Search for the cell housing the specified text and yield its [x, y] center coordinate. 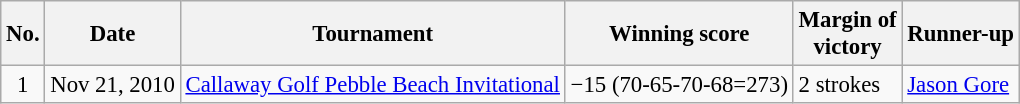
Winning score [679, 34]
Runner-up [960, 34]
Nov 21, 2010 [112, 85]
No. [23, 34]
1 [23, 85]
Date [112, 34]
Margin ofvictory [848, 34]
Callaway Golf Pebble Beach Invitational [372, 85]
−15 (70-65-70-68=273) [679, 85]
Tournament [372, 34]
2 strokes [848, 85]
Jason Gore [960, 85]
